Locate the cell with the specified text and output its [X, Y] center coordinate. 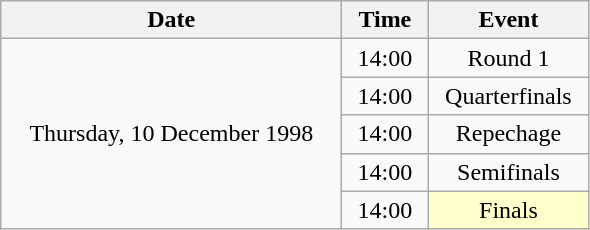
Date [172, 20]
Event [508, 20]
Semifinals [508, 172]
Thursday, 10 December 1998 [172, 134]
Time [385, 20]
Quarterfinals [508, 96]
Repechage [508, 134]
Round 1 [508, 58]
Finals [508, 210]
